Determine the (x, y) coordinate at the center of the cell enclosing the given text.  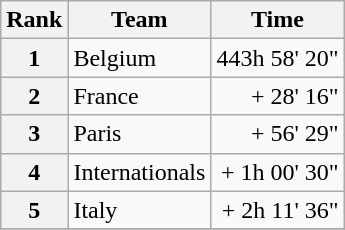
443h 58' 20" (278, 58)
4 (34, 172)
Internationals (140, 172)
Rank (34, 20)
3 (34, 134)
Belgium (140, 58)
2 (34, 96)
Italy (140, 210)
+ 1h 00' 30" (278, 172)
5 (34, 210)
Paris (140, 134)
Team (140, 20)
France (140, 96)
+ 2h 11' 36" (278, 210)
Time (278, 20)
+ 28' 16" (278, 96)
1 (34, 58)
+ 56' 29" (278, 134)
